Locate the cell with the specified text and output its (x, y) center coordinate. 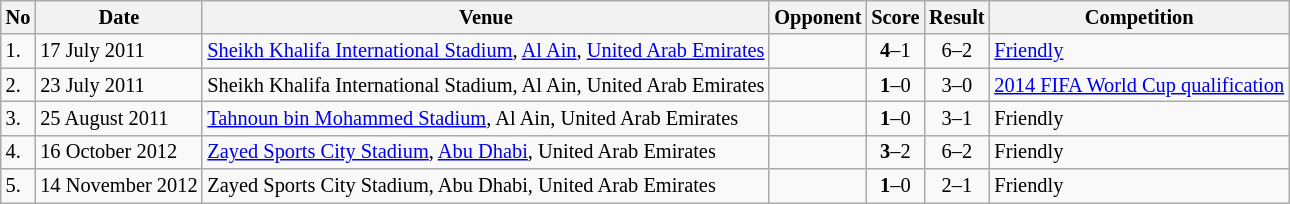
Opponent (818, 17)
Competition (1139, 17)
Venue (486, 17)
Result (956, 17)
No (18, 17)
4–1 (895, 51)
2. (18, 85)
17 July 2011 (118, 51)
5. (18, 186)
2014 FIFA World Cup qualification (1139, 85)
14 November 2012 (118, 186)
23 July 2011 (118, 85)
3–2 (895, 152)
Tahnoun bin Mohammed Stadium, Al Ain, United Arab Emirates (486, 118)
3–0 (956, 85)
4. (18, 152)
2–1 (956, 186)
1. (18, 51)
25 August 2011 (118, 118)
16 October 2012 (118, 152)
Date (118, 17)
3. (18, 118)
3–1 (956, 118)
Score (895, 17)
